Provide the [X, Y] coordinate of the cell's center where the given text is located.  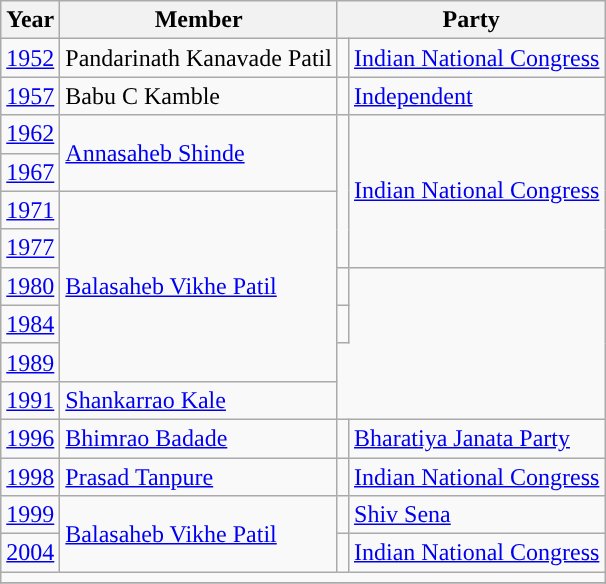
Shankarrao Kale [199, 400]
1957 [30, 96]
1962 [30, 134]
Annasaheb Shinde [199, 153]
1989 [30, 362]
Prasad Tanpure [199, 477]
Bharatiya Janata Party [477, 438]
Year [30, 20]
1991 [30, 400]
1967 [30, 172]
Independent [477, 96]
1971 [30, 210]
Member [199, 20]
Babu C Kamble [199, 96]
2004 [30, 553]
1977 [30, 248]
1984 [30, 324]
1998 [30, 477]
1996 [30, 438]
Bhimrao Badade [199, 438]
1999 [30, 515]
1952 [30, 58]
Shiv Sena [477, 515]
1980 [30, 286]
Pandarinath Kanavade Patil [199, 58]
Party [470, 20]
